Return the (X, Y) coordinate for the center point of the cell that contains the specified text.  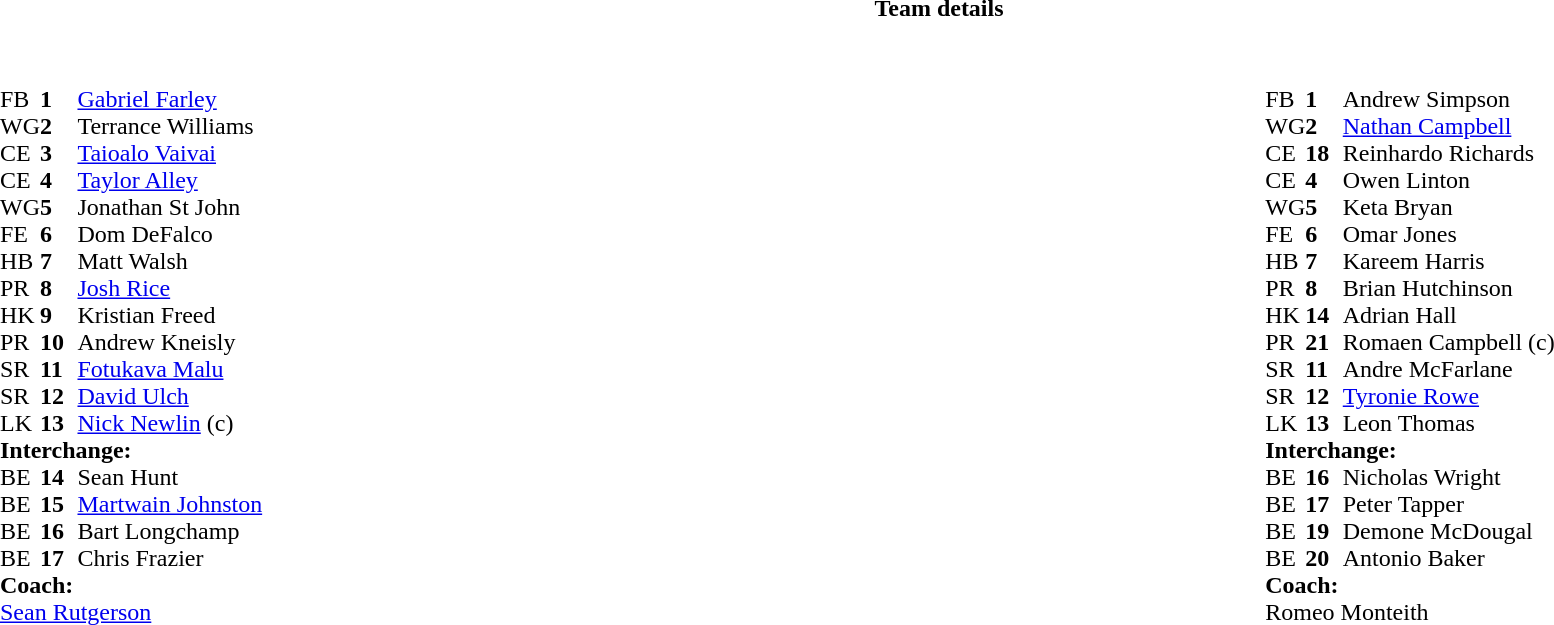
Martwain Johnston (170, 504)
Gabriel Farley (170, 100)
Nick Newlin (c) (170, 424)
10 (59, 342)
20 (1324, 558)
David Ulch (170, 396)
Matt Walsh (170, 262)
Sean Hunt (170, 478)
15 (59, 504)
Fotukava Malu (170, 370)
Bart Longchamp (170, 532)
Kristian Freed (170, 316)
18 (1324, 154)
Terrance Williams (170, 126)
Andrew Kneisly (170, 342)
9 (59, 316)
Taioalo Vaivai (170, 154)
19 (1324, 532)
3 (59, 154)
Jonathan St John (170, 208)
Dom DeFalco (170, 234)
21 (1324, 342)
Taylor Alley (170, 180)
Chris Frazier (170, 558)
Josh Rice (170, 288)
